Return the (X, Y) coordinate for the center point of the cell that contains the specified text.  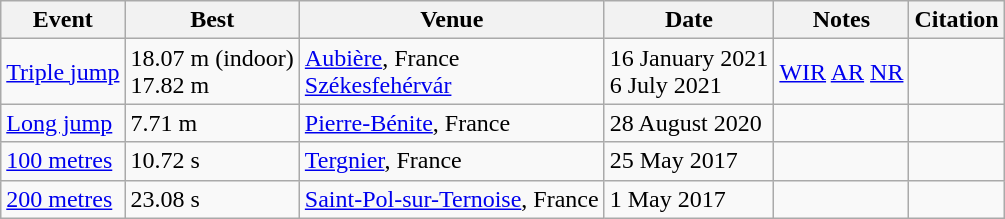
Date (689, 20)
100 metres (63, 161)
Triple jump (63, 72)
7.71 m (212, 123)
Best (212, 20)
Aubière, FranceSzékesfehérvár (452, 72)
28 August 2020 (689, 123)
WIR AR NR (842, 72)
Tergnier, France (452, 161)
Pierre-Bénite, France (452, 123)
Venue (452, 20)
10.72 s (212, 161)
1 May 2017 (689, 199)
Citation (956, 20)
Event (63, 20)
23.08 s (212, 199)
200 metres (63, 199)
Long jump (63, 123)
25 May 2017 (689, 161)
18.07 m (indoor)17.82 m (212, 72)
Notes (842, 20)
Saint-Pol-sur-Ternoise, France (452, 199)
16 January 2021 6 July 2021 (689, 72)
